Output the (X, Y) coordinate of the center of the cell containing the given text.  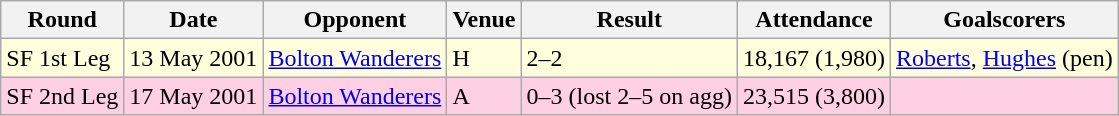
Round (62, 20)
0–3 (lost 2–5 on agg) (629, 96)
2–2 (629, 58)
23,515 (3,800) (814, 96)
SF 2nd Leg (62, 96)
17 May 2001 (194, 96)
Opponent (355, 20)
H (484, 58)
A (484, 96)
Date (194, 20)
13 May 2001 (194, 58)
Result (629, 20)
SF 1st Leg (62, 58)
Goalscorers (1004, 20)
Attendance (814, 20)
Roberts, Hughes (pen) (1004, 58)
Venue (484, 20)
18,167 (1,980) (814, 58)
